Locate the cell with the specified text and output its (X, Y) center coordinate. 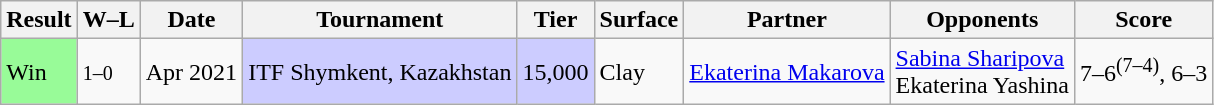
Date (191, 20)
Score (1143, 20)
15,000 (556, 72)
Surface (639, 20)
Tournament (380, 20)
ITF Shymkent, Kazakhstan (380, 72)
Sabina Sharipova Ekaterina Yashina (982, 72)
Apr 2021 (191, 72)
Win (39, 72)
1–0 (108, 72)
7–6(7–4), 6–3 (1143, 72)
Tier (556, 20)
Result (39, 20)
Ekaterina Makarova (787, 72)
W–L (108, 20)
Opponents (982, 20)
Clay (639, 72)
Partner (787, 20)
